Search for the cell housing the specified text and yield its (X, Y) center coordinate. 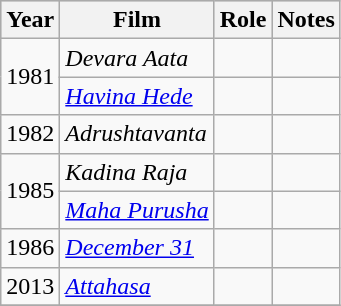
2013 (30, 286)
Kadina Raja (137, 172)
Maha Purusha (137, 210)
1982 (30, 134)
Havina Hede (137, 96)
Notes (306, 20)
1981 (30, 77)
1985 (30, 191)
Devara Aata (137, 58)
Role (243, 20)
December 31 (137, 248)
1986 (30, 248)
Adrushtavanta (137, 134)
Attahasa (137, 286)
Year (30, 20)
Film (137, 20)
